Provide the [x, y] coordinate of the cell's center where the given text is located.  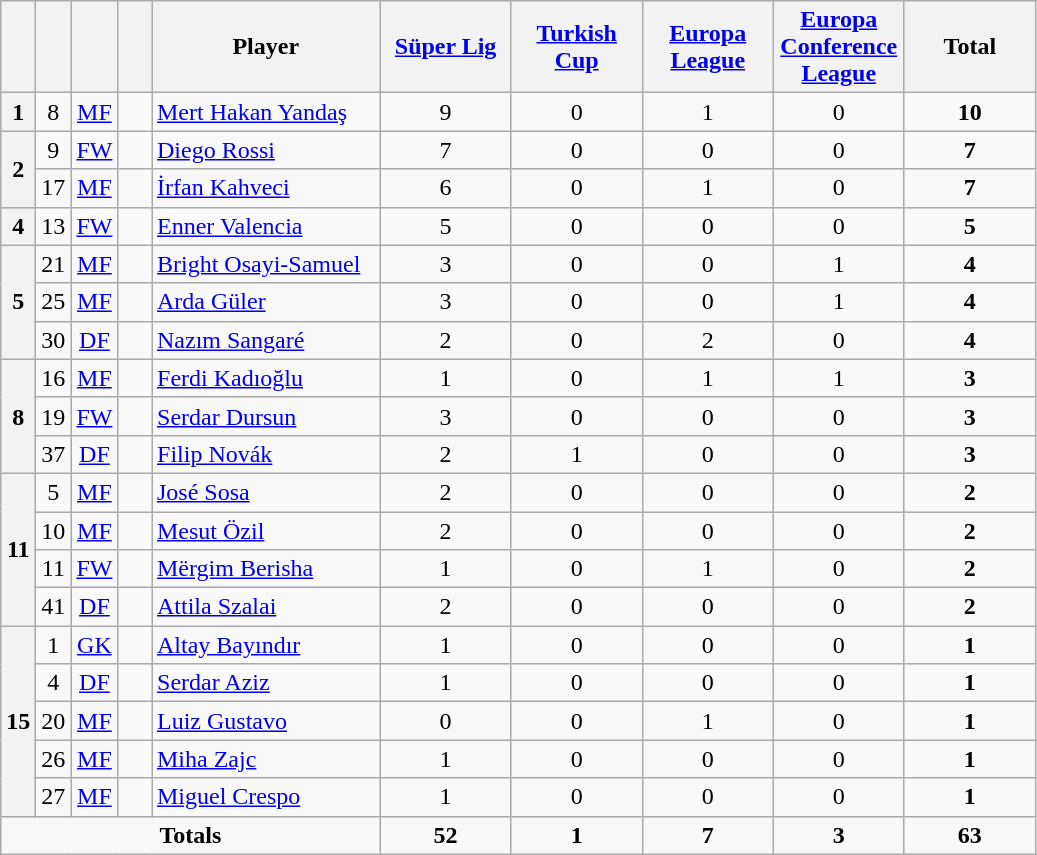
Europa Conference League [838, 47]
Serdar Aziz [266, 683]
Europa League [708, 47]
Attila Szalai [266, 607]
Turkish Cup [576, 47]
13 [54, 226]
21 [54, 264]
25 [54, 302]
20 [54, 721]
37 [54, 454]
Miguel Crespo [266, 797]
Ferdi Kadıoğlu [266, 378]
Mesut Özil [266, 531]
26 [54, 759]
Mert Hakan Yandaş [266, 112]
Serdar Dursun [266, 416]
Total [970, 47]
19 [54, 416]
Miha Zajc [266, 759]
Filip Novák [266, 454]
30 [54, 340]
15 [18, 721]
Süper Lig [446, 47]
İrfan Kahveci [266, 188]
José Sosa [266, 492]
Bright Osayi-Samuel [266, 264]
17 [54, 188]
41 [54, 607]
GK [94, 645]
Player [266, 47]
Nazım Sangaré [266, 340]
Enner Valencia [266, 226]
Altay Bayındır [266, 645]
Luiz Gustavo [266, 721]
Mërgim Berisha [266, 569]
Diego Rossi [266, 150]
16 [54, 378]
63 [970, 835]
27 [54, 797]
Totals [190, 835]
Arda Güler [266, 302]
6 [446, 188]
52 [446, 835]
